Search for the cell housing the specified text and yield its (x, y) center coordinate. 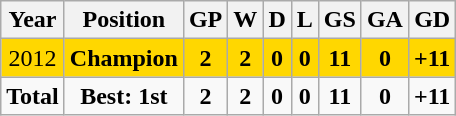
L (304, 20)
Year (33, 20)
Best: 1st (124, 96)
Champion (124, 58)
GD (432, 20)
Total (33, 96)
2012 (33, 58)
D (277, 20)
GP (205, 20)
W (246, 20)
GA (384, 20)
GS (340, 20)
Position (124, 20)
